Return the [x, y] coordinate for the center point of the cell that contains the specified text.  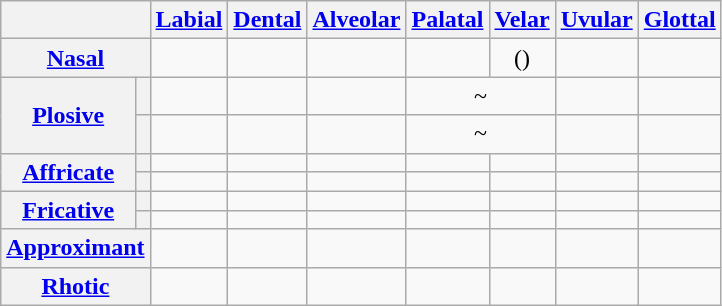
Alveolar [356, 20]
Nasal [76, 58]
Affricate [68, 172]
() [522, 58]
Approximant [76, 248]
Glottal [680, 20]
Rhotic [76, 286]
Palatal [448, 20]
Fricative [68, 210]
Velar [522, 20]
Uvular [596, 20]
Labial [189, 20]
Plosive [68, 115]
Dental [268, 20]
